Extract the [x, y] coordinate from the center of the cell holding the provided text.  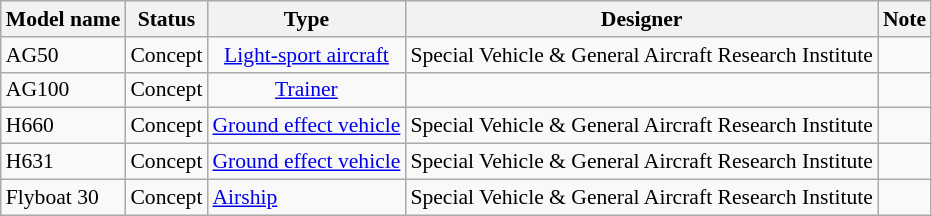
Status [166, 19]
Trainer [306, 90]
Airship [306, 197]
H631 [64, 162]
AG50 [64, 55]
AG100 [64, 90]
Type [306, 19]
H660 [64, 126]
Model name [64, 19]
Designer [641, 19]
Note [904, 19]
Light-sport aircraft [306, 55]
Flyboat 30 [64, 197]
